For the text-containing cell, return its midpoint in (x, y) coordinate format. 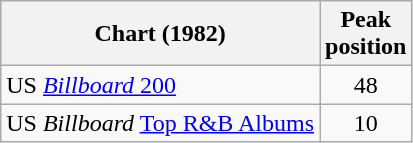
10 (366, 123)
Chart (1982) (160, 34)
48 (366, 85)
Peakposition (366, 34)
US Billboard Top R&B Albums (160, 123)
US Billboard 200 (160, 85)
